Detect which cell encompasses the target text, then output its (X, Y) center coordinate. 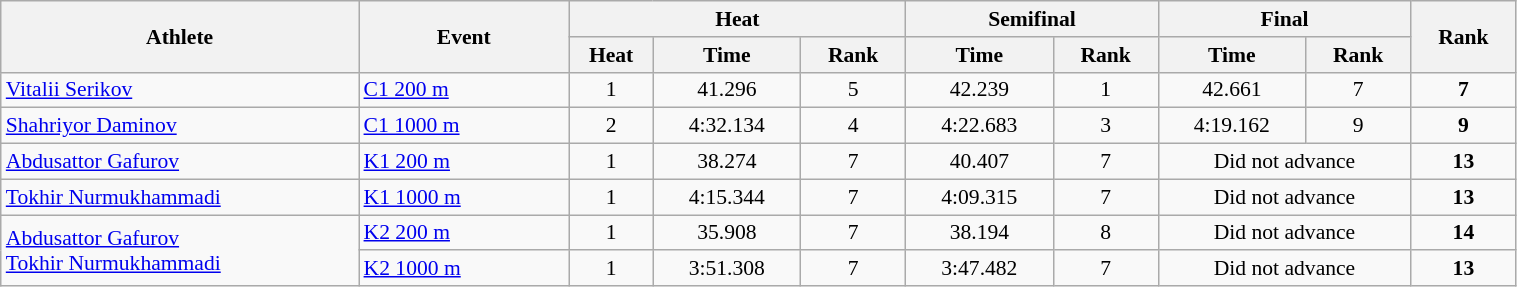
2 (611, 126)
K2 1000 m (464, 269)
38.194 (980, 233)
38.274 (726, 162)
K1 1000 m (464, 197)
40.407 (980, 162)
5 (852, 90)
35.908 (726, 233)
Shahriyor Daminov (180, 126)
Athlete (180, 36)
Final (1284, 19)
4:15.344 (726, 197)
14 (1464, 233)
K1 200 m (464, 162)
Event (464, 36)
42.239 (980, 90)
Abdusattor Gafurov (180, 162)
3:47.482 (980, 269)
4:09.315 (980, 197)
4 (852, 126)
Vitalii Serikov (180, 90)
Abdusattor GafurovTokhir Nurmukhammadi (180, 250)
8 (1106, 233)
4:22.683 (980, 126)
K2 200 m (464, 233)
41.296 (726, 90)
4:32.134 (726, 126)
Semifinal (1032, 19)
3:51.308 (726, 269)
C1 200 m (464, 90)
C1 1000 m (464, 126)
4:19.162 (1232, 126)
3 (1106, 126)
42.661 (1232, 90)
Tokhir Nurmukhammadi (180, 197)
